Identify which cell holds the provided text, then report its [x, y] central coordinate. 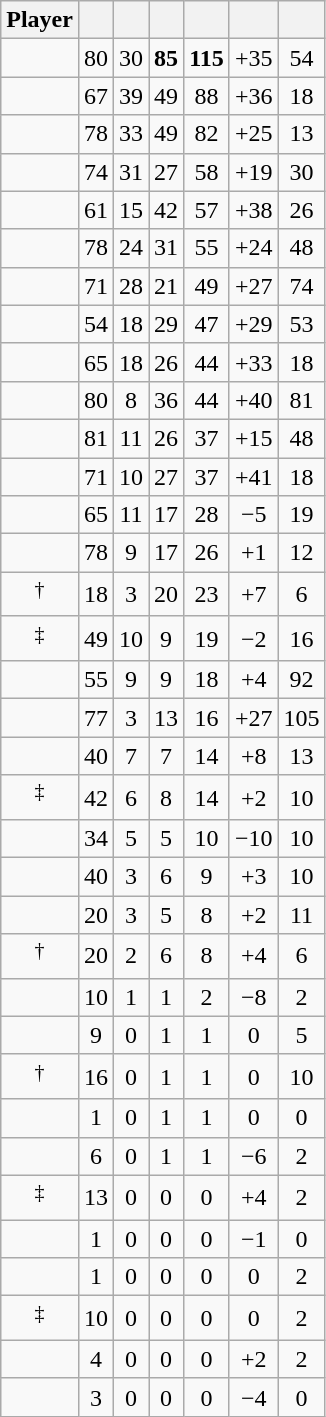
−6 [254, 1156]
21 [166, 286]
+38 [254, 210]
−5 [254, 515]
34 [96, 839]
82 [207, 134]
−4 [254, 1397]
88 [207, 96]
47 [207, 324]
67 [96, 96]
105 [302, 718]
+35 [254, 58]
+41 [254, 477]
39 [132, 96]
92 [302, 680]
+19 [254, 172]
24 [132, 248]
+8 [254, 756]
+15 [254, 438]
Player [40, 20]
12 [302, 553]
−2 [254, 638]
85 [166, 58]
15 [132, 210]
58 [207, 172]
61 [96, 210]
+33 [254, 362]
36 [166, 400]
−8 [254, 997]
77 [96, 718]
+29 [254, 324]
+25 [254, 134]
53 [302, 324]
−10 [254, 839]
57 [207, 210]
33 [132, 134]
+7 [254, 594]
+3 [254, 877]
−1 [254, 1239]
+24 [254, 248]
4 [96, 1359]
+40 [254, 400]
+1 [254, 553]
23 [207, 594]
115 [207, 58]
+36 [254, 96]
29 [166, 324]
